Scan for the cell matching the given text and deliver its [x, y] coordinate at center. 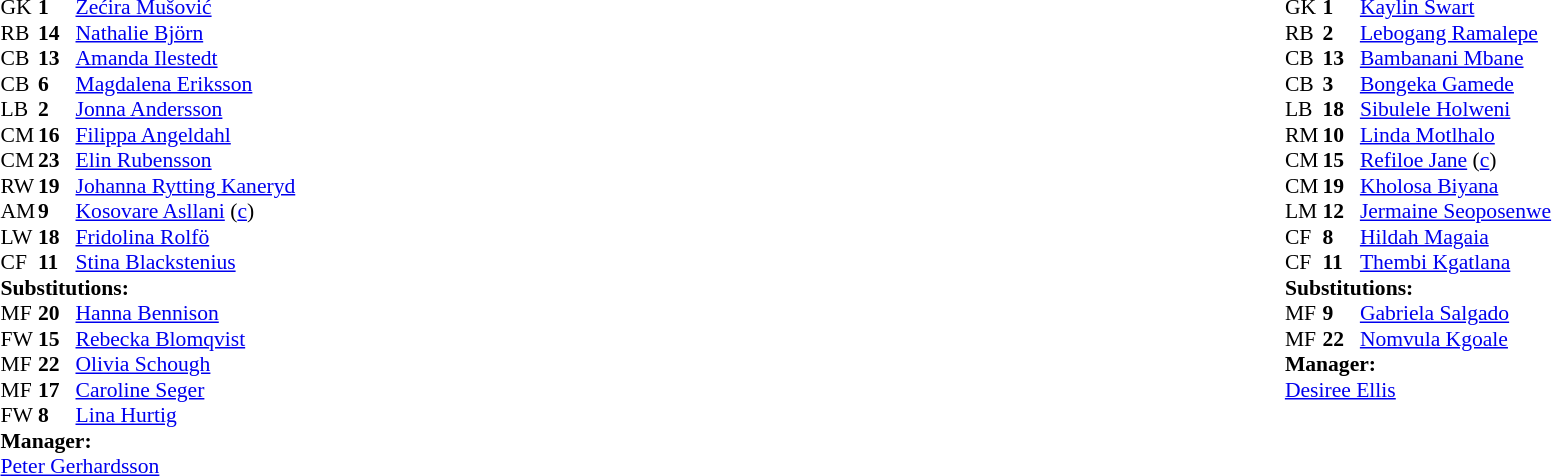
Fridolina Rolfö [186, 237]
Refiloe Jane (c) [1456, 161]
Rebecka Blomqvist [186, 339]
Jonna Andersson [186, 109]
LW [19, 237]
Kosovare Asllani (c) [186, 211]
Sibulele Holweni [1456, 109]
Thembi Kgatlana [1456, 263]
Caroline Seger [186, 390]
Linda Motlhalo [1456, 135]
AM [19, 211]
Hanna Bennison [186, 313]
Desiree Ellis [1418, 390]
17 [57, 390]
12 [1341, 211]
Stina Blackstenius [186, 263]
Elin Rubensson [186, 161]
Olivia Schough [186, 365]
14 [57, 33]
6 [57, 84]
LM [1304, 211]
23 [57, 161]
Johanna Rytting Kaneryd [186, 186]
3 [1341, 84]
RW [19, 186]
Nomvula Kgoale [1456, 339]
Hildah Magaia [1456, 237]
Filippa Angeldahl [186, 135]
RM [1304, 135]
Lebogang Ramalepe [1456, 33]
Jermaine Seoposenwe [1456, 211]
Amanda Ilestedt [186, 59]
Bambanani Mbane [1456, 59]
16 [57, 135]
Magdalena Eriksson [186, 84]
Gabriela Salgado [1456, 313]
Bongeka Gamede [1456, 84]
20 [57, 313]
10 [1341, 135]
Nathalie Björn [186, 33]
Lina Hurtig [186, 415]
Kholosa Biyana [1456, 186]
